For the text-containing cell, return its midpoint in (x, y) coordinate format. 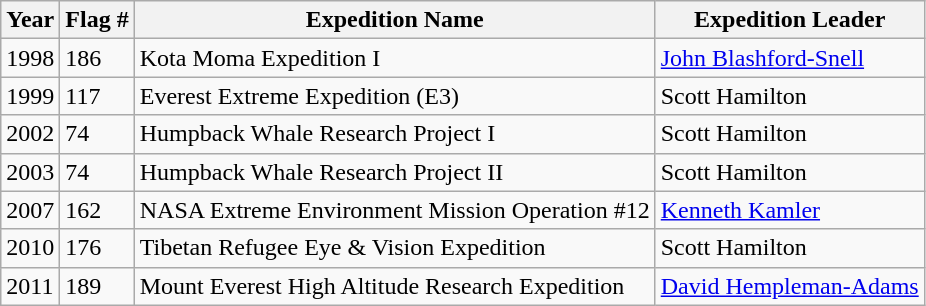
117 (97, 96)
Mount Everest High Altitude Research Expedition (394, 286)
1998 (30, 58)
Year (30, 20)
John Blashford-Snell (790, 58)
Expedition Name (394, 20)
186 (97, 58)
Expedition Leader (790, 20)
Everest Extreme Expedition (E3) (394, 96)
Kota Moma Expedition I (394, 58)
Humpback Whale Research Project I (394, 134)
Tibetan Refugee Eye & Vision Expedition (394, 248)
2010 (30, 248)
NASA Extreme Environment Mission Operation #12 (394, 210)
1999 (30, 96)
Flag # (97, 20)
Kenneth Kamler (790, 210)
2003 (30, 172)
Humpback Whale Research Project II (394, 172)
2002 (30, 134)
162 (97, 210)
176 (97, 248)
2011 (30, 286)
David Hempleman-Adams (790, 286)
2007 (30, 210)
189 (97, 286)
